From the cell containing the given text, extract its center point as (X, Y) coordinate. 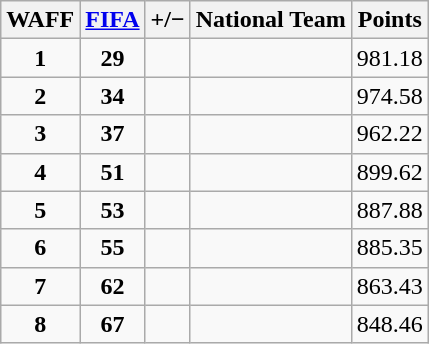
51 (112, 172)
962.22 (390, 134)
8 (40, 324)
6 (40, 248)
53 (112, 210)
55 (112, 248)
34 (112, 96)
1 (40, 58)
887.88 (390, 210)
5 (40, 210)
885.35 (390, 248)
FIFA (112, 20)
4 (40, 172)
+/− (168, 20)
29 (112, 58)
National Team (270, 20)
7 (40, 286)
974.58 (390, 96)
2 (40, 96)
848.46 (390, 324)
WAFF (40, 20)
863.43 (390, 286)
3 (40, 134)
37 (112, 134)
981.18 (390, 58)
67 (112, 324)
62 (112, 286)
Points (390, 20)
899.62 (390, 172)
